Return [x, y] of the center of cell containing provided text 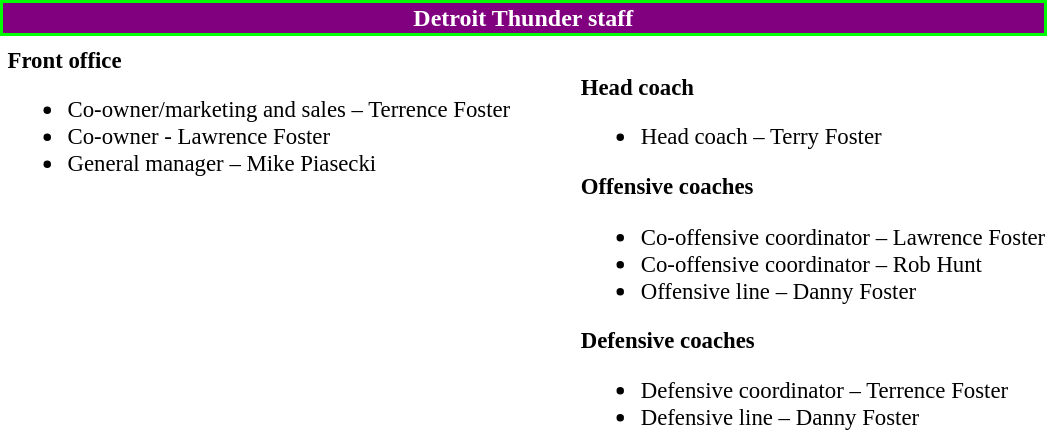
Detroit Thunder staff [524, 18]
